Determine the (x, y) coordinate at the center of the cell enclosing the given text.  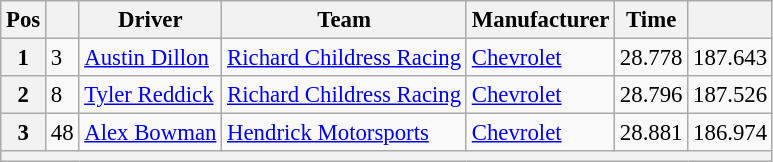
Team (344, 20)
Driver (150, 20)
8 (62, 95)
Tyler Reddick (150, 95)
Pos (24, 20)
28.881 (652, 133)
1 (24, 58)
Manufacturer (540, 20)
Time (652, 20)
186.974 (730, 133)
28.778 (652, 58)
28.796 (652, 95)
187.643 (730, 58)
Hendrick Motorsports (344, 133)
Austin Dillon (150, 58)
48 (62, 133)
187.526 (730, 95)
Alex Bowman (150, 133)
2 (24, 95)
